Output the [X, Y] coordinate of the center of the cell containing the given text.  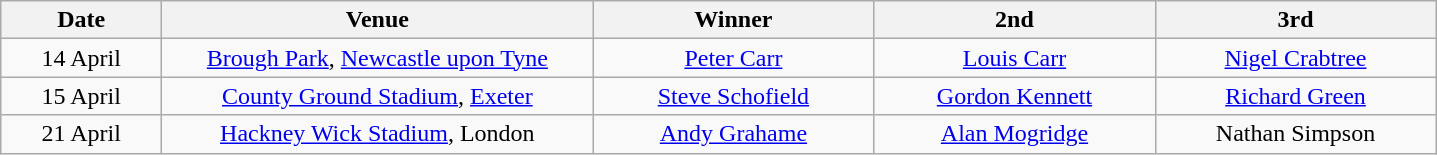
2nd [1014, 20]
15 April [82, 96]
Steve Schofield [734, 96]
Winner [734, 20]
Gordon Kennett [1014, 96]
Alan Mogridge [1014, 134]
Venue [378, 20]
Richard Green [1296, 96]
Date [82, 20]
Hackney Wick Stadium, London [378, 134]
3rd [1296, 20]
Louis Carr [1014, 58]
Andy Grahame [734, 134]
14 April [82, 58]
Brough Park, Newcastle upon Tyne [378, 58]
County Ground Stadium, Exeter [378, 96]
21 April [82, 134]
Nathan Simpson [1296, 134]
Peter Carr [734, 58]
Nigel Crabtree [1296, 58]
